From the cell containing the given text, extract its center point as (X, Y) coordinate. 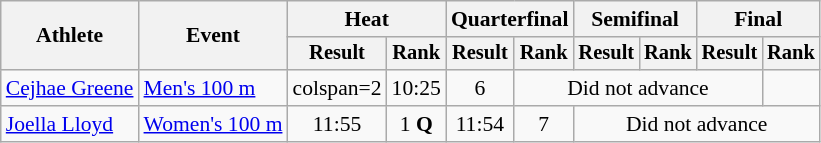
Women's 100 m (214, 124)
Joella Lloyd (70, 124)
11:54 (480, 124)
Heat (367, 19)
colspan=2 (338, 88)
1 Q (416, 124)
Athlete (70, 36)
Cejhae Greene (70, 88)
Quarterfinal (510, 19)
Final (758, 19)
Event (214, 36)
Semifinal (634, 19)
7 (544, 124)
Men's 100 m (214, 88)
6 (480, 88)
11:55 (338, 124)
10:25 (416, 88)
